Return (x, y) of the center of cell containing provided text 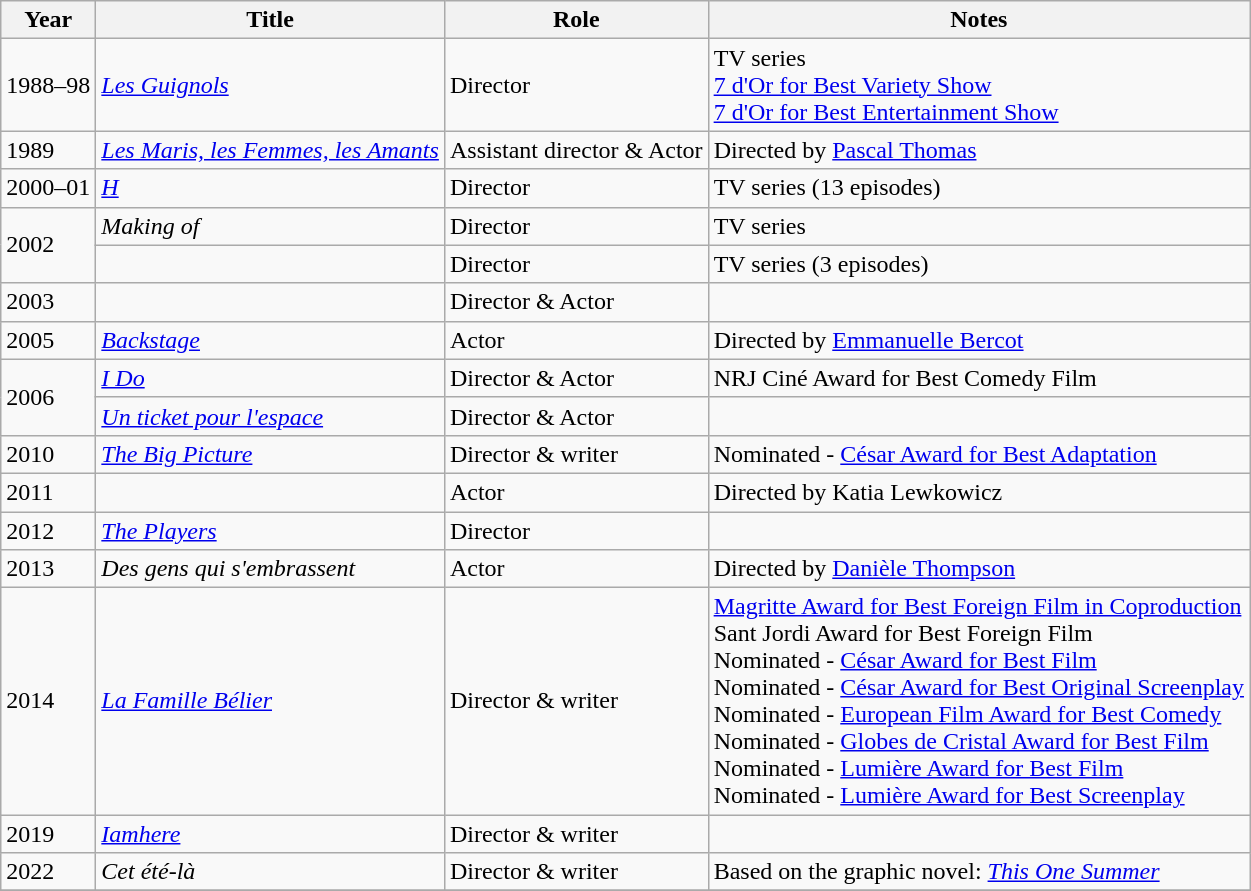
Directed by Pascal Thomas (978, 150)
Des gens qui s'embrassent (270, 569)
Iamhere (270, 834)
1988–98 (48, 85)
Directed by Danièle Thompson (978, 569)
TV series (13 episodes) (978, 188)
2003 (48, 302)
Un ticket pour l'espace (270, 416)
Year (48, 20)
TV series (978, 226)
Notes (978, 20)
Making of (270, 226)
Role (576, 20)
2019 (48, 834)
2022 (48, 872)
La Famille Bélier (270, 702)
2000–01 (48, 188)
The Big Picture (270, 454)
Directed by Katia Lewkowicz (978, 492)
H (270, 188)
Based on the graphic novel: This One Summer (978, 872)
2005 (48, 340)
NRJ Ciné Award for Best Comedy Film (978, 378)
Directed by Emmanuelle Bercot (978, 340)
2013 (48, 569)
2002 (48, 245)
2011 (48, 492)
Backstage (270, 340)
Nominated - César Award for Best Adaptation (978, 454)
TV series (3 episodes) (978, 264)
2012 (48, 531)
Title (270, 20)
1989 (48, 150)
TV series7 d'Or for Best Variety Show7 d'Or for Best Entertainment Show (978, 85)
2010 (48, 454)
2006 (48, 397)
2014 (48, 702)
Assistant director & Actor (576, 150)
Les Maris, les Femmes, les Amants (270, 150)
I Do (270, 378)
Cet été-là (270, 872)
The Players (270, 531)
Les Guignols (270, 85)
